Capture the cell that displays the provided text and extract its (X, Y) central coordinate. 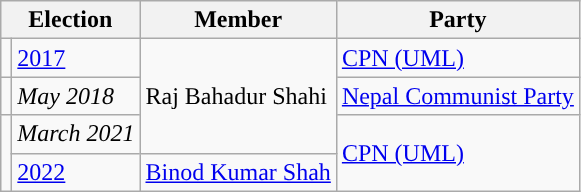
Raj Bahadur Shahi (238, 96)
March 2021 (76, 134)
Binod Kumar Shah (238, 172)
Election (70, 20)
Member (238, 20)
Party (458, 20)
May 2018 (76, 96)
2017 (76, 58)
2022 (76, 172)
Nepal Communist Party (458, 96)
